Return the [x, y] coordinate for the center point of the cell that contains the specified text.  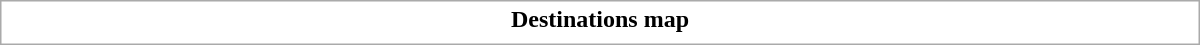
Destinations map [600, 19]
